Return the (X, Y) coordinate for the center point of the cell that contains the specified text.  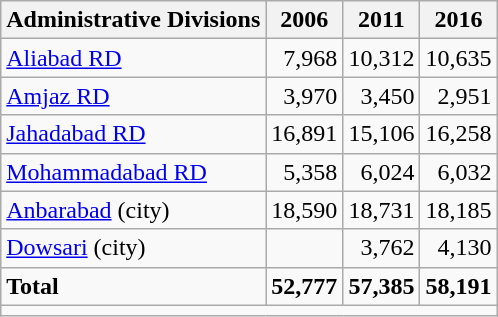
16,891 (304, 134)
4,130 (458, 248)
18,731 (382, 210)
Administrative Divisions (134, 20)
57,385 (382, 286)
52,777 (304, 286)
5,358 (304, 172)
7,968 (304, 58)
10,635 (458, 58)
6,024 (382, 172)
Aliabad RD (134, 58)
Mohammadabad RD (134, 172)
18,185 (458, 210)
2006 (304, 20)
18,590 (304, 210)
15,106 (382, 134)
16,258 (458, 134)
2016 (458, 20)
Amjaz RD (134, 96)
2,951 (458, 96)
3,762 (382, 248)
Dowsari (city) (134, 248)
3,450 (382, 96)
6,032 (458, 172)
Anbarabad (city) (134, 210)
2011 (382, 20)
58,191 (458, 286)
3,970 (304, 96)
Total (134, 286)
10,312 (382, 58)
Jahadabad RD (134, 134)
